Scan for the cell matching the given text and deliver its [X, Y] coordinate at center. 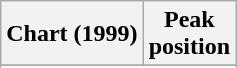
Peakposition [189, 34]
Chart (1999) [72, 34]
